Scan for the cell matching the given text and deliver its (x, y) coordinate at center. 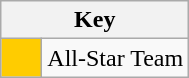
Key (95, 20)
All-Star Team (116, 58)
